Return the [X, Y] coordinate for the center point of the cell that contains the specified text.  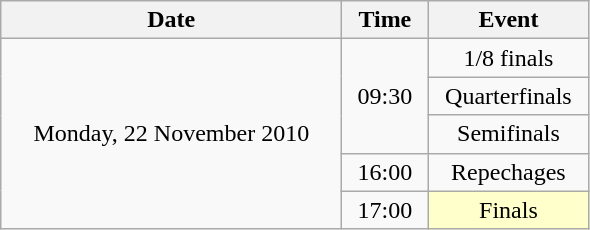
Finals [508, 210]
Monday, 22 November 2010 [172, 134]
Semifinals [508, 134]
Repechages [508, 172]
Date [172, 20]
16:00 [385, 172]
Time [385, 20]
Event [508, 20]
1/8 finals [508, 58]
Quarterfinals [508, 96]
17:00 [385, 210]
09:30 [385, 96]
